Determine the [X, Y] coordinate at the center of the cell enclosing the given text.  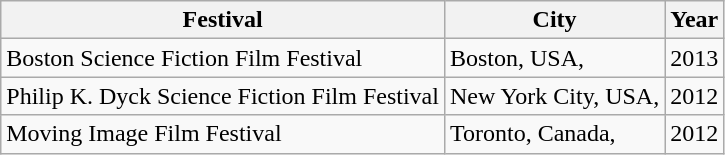
City [554, 20]
Boston Science Fiction Film Festival [223, 58]
Toronto, Canada, [554, 134]
New York City, USA, [554, 96]
Philip K. Dyck Science Fiction Film Festival [223, 96]
2013 [694, 58]
Moving Image Film Festival [223, 134]
Boston, USA, [554, 58]
Festival [223, 20]
Year [694, 20]
